Provide the (x, y) coordinate of the cell's center where the given text is located.  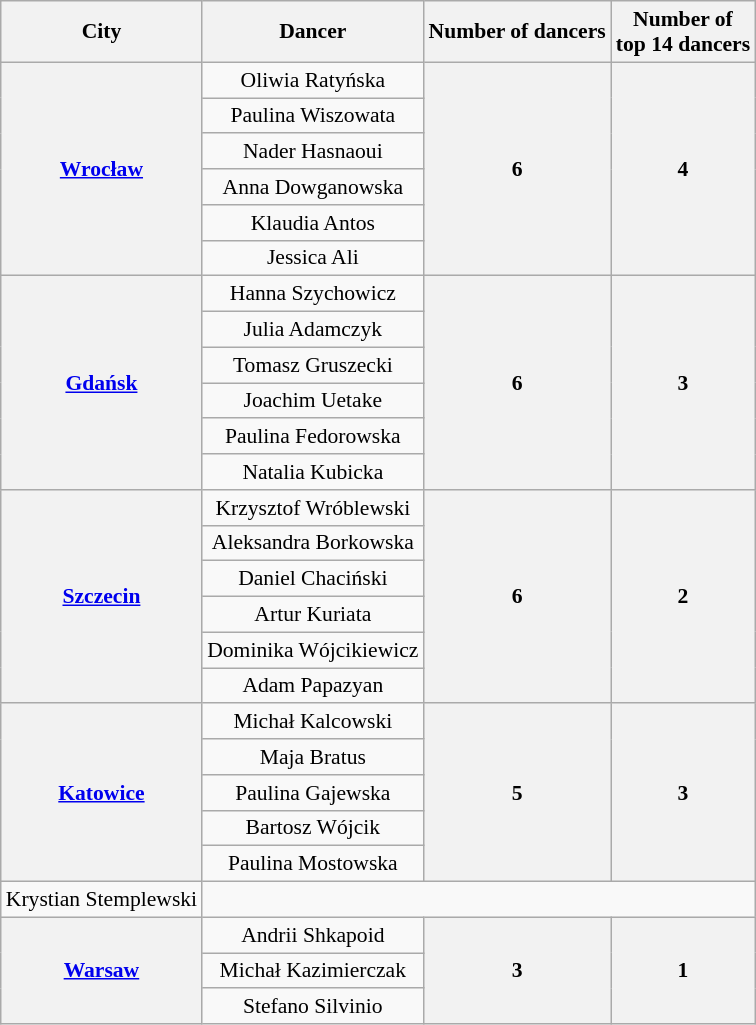
Krystian Stemplewski (102, 900)
Artur Kuriata (312, 615)
Wrocław (102, 169)
Paulina Fedorowska (312, 437)
Jessica Ali (312, 258)
City (102, 32)
Paulina Gajewska (312, 793)
Michał Kazimierczak (312, 971)
Number oftop 14 dancers (683, 32)
Paulina Mostowska (312, 864)
Anna Dowganowska (312, 187)
Number of dancers (516, 32)
Maja Bratus (312, 757)
Paulina Wiszowata (312, 116)
Stefano Silvinio (312, 1007)
Adam Papazyan (312, 686)
Daniel Chaciński (312, 579)
Tomasz Gruszecki (312, 365)
Julia Adamczyk (312, 330)
Dominika Wójcikiewicz (312, 650)
Szczecin (102, 597)
Michał Kalcowski (312, 722)
Natalia Kubicka (312, 472)
Krzysztof Wróblewski (312, 508)
Andrii Shkapoid (312, 935)
Warsaw (102, 970)
5 (516, 793)
1 (683, 970)
Oliwia Ratyńska (312, 80)
Hanna Szychowicz (312, 294)
Joachim Uetake (312, 401)
Katowice (102, 793)
Gdańsk (102, 383)
2 (683, 597)
Klaudia Antos (312, 223)
4 (683, 169)
Nader Hasnaoui (312, 152)
Bartosz Wójcik (312, 828)
Aleksandra Borkowska (312, 543)
Dancer (312, 32)
